Scan for the cell matching the given text and deliver its (X, Y) coordinate at center. 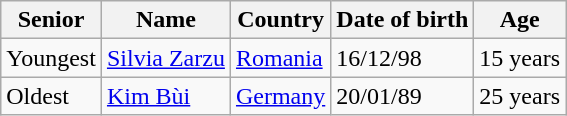
16/12/98 (402, 58)
Date of birth (402, 20)
Age (520, 20)
Youngest (52, 58)
25 years (520, 96)
20/01/89 (402, 96)
Oldest (52, 96)
15 years (520, 58)
Kim Bùi (166, 96)
Country (280, 20)
Silvia Zarzu (166, 58)
Name (166, 20)
Romania (280, 58)
Germany (280, 96)
Senior (52, 20)
